Pinpoint the cell where the given text exists, returning its (x, y) midpoint coordinate. 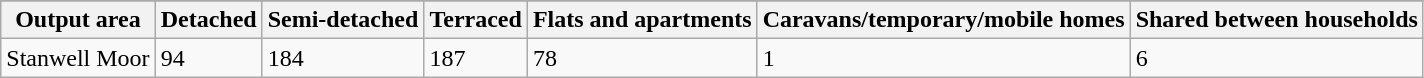
184 (343, 58)
187 (476, 58)
1 (944, 58)
Flats and apartments (642, 20)
Detached (208, 20)
Semi-detached (343, 20)
78 (642, 58)
Stanwell Moor (78, 58)
Shared between households (1276, 20)
6 (1276, 58)
Terraced (476, 20)
Output area (78, 20)
94 (208, 58)
Caravans/temporary/mobile homes (944, 20)
